Provide the [x, y] coordinate of the cell's center where the given text is located.  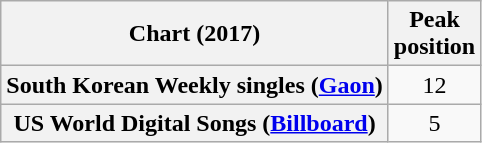
US World Digital Songs (Billboard) [195, 123]
Peakposition [434, 34]
Chart (2017) [195, 34]
South Korean Weekly singles (Gaon) [195, 85]
12 [434, 85]
5 [434, 123]
